Return (x, y) of the center of cell containing provided text 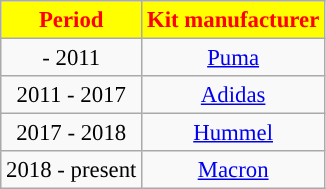
Period (72, 20)
Hummel (234, 133)
Adidas (234, 95)
Macron (234, 170)
- 2011 (72, 58)
Kit manufacturer (234, 20)
2018 - present (72, 170)
2017 - 2018 (72, 133)
2011 - 2017 (72, 95)
Puma (234, 58)
